From the cell containing the given text, extract its center point as [x, y] coordinate. 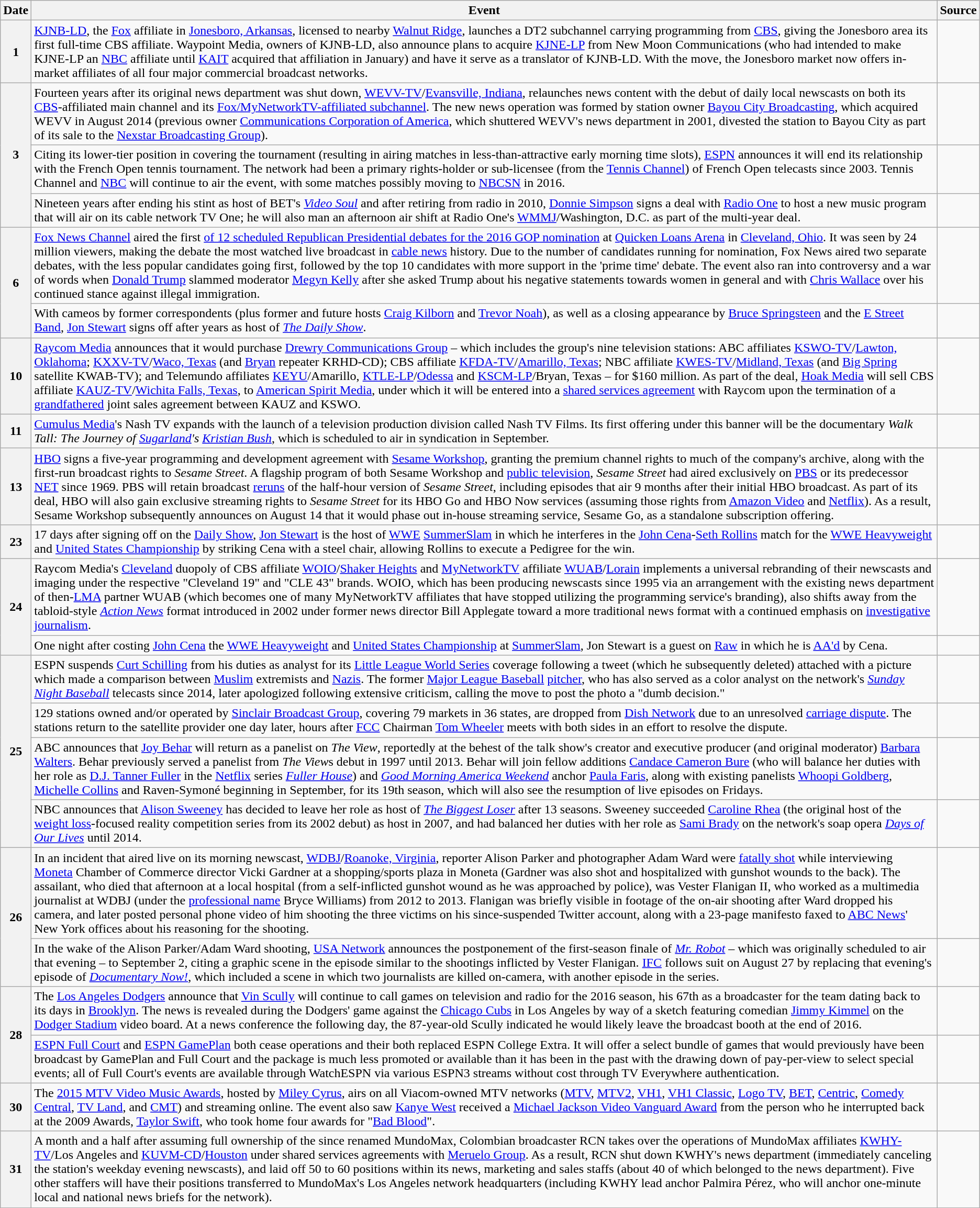
1 [16, 51]
3 [16, 155]
11 [16, 431]
Event [484, 10]
30 [16, 1107]
6 [16, 283]
Source [958, 10]
Date [16, 10]
31 [16, 1169]
25 [16, 752]
26 [16, 917]
28 [16, 1035]
23 [16, 541]
10 [16, 376]
24 [16, 607]
13 [16, 486]
